Search for the cell housing the specified text and yield its (X, Y) center coordinate. 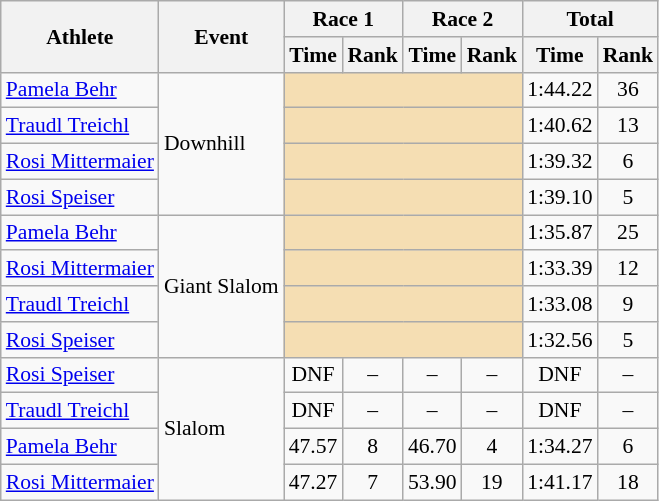
7 (372, 482)
Slalom (222, 428)
1:33.39 (560, 269)
Total (590, 19)
8 (372, 447)
Downhill (222, 143)
1:35.87 (560, 233)
1:39.10 (560, 197)
9 (628, 304)
4 (492, 447)
1:44.22 (560, 90)
1:40.62 (560, 126)
Giant Slalom (222, 286)
46.70 (432, 447)
1:33.08 (560, 304)
1:41.17 (560, 482)
1:32.56 (560, 340)
47.57 (314, 447)
12 (628, 269)
Race 1 (344, 19)
Event (222, 36)
19 (492, 482)
47.27 (314, 482)
1:34.27 (560, 447)
13 (628, 126)
25 (628, 233)
1:39.32 (560, 162)
53.90 (432, 482)
Athlete (80, 36)
36 (628, 90)
18 (628, 482)
Race 2 (462, 19)
